Identify which cell holds the provided text, then report its [X, Y] central coordinate. 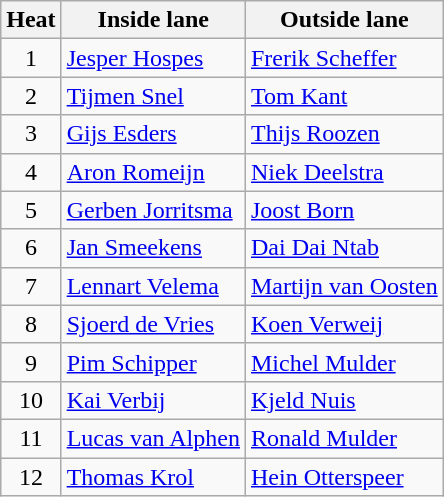
Sjoerd de Vries [153, 324]
Frerik Scheffer [344, 58]
Dai Dai Ntab [344, 248]
9 [31, 362]
Inside lane [153, 20]
Ronald Mulder [344, 438]
2 [31, 96]
Gerben Jorritsma [153, 210]
Lucas van Alphen [153, 438]
Gijs Esders [153, 134]
Thomas Krol [153, 477]
Martijn van Oosten [344, 286]
Kjeld Nuis [344, 400]
Tom Kant [344, 96]
12 [31, 477]
3 [31, 134]
Aron Romeijn [153, 172]
Tijmen Snel [153, 96]
Pim Schipper [153, 362]
Koen Verweij [344, 324]
Outside lane [344, 20]
Niek Deelstra [344, 172]
Jesper Hospes [153, 58]
Heat [31, 20]
Hein Otterspeer [344, 477]
Kai Verbij [153, 400]
1 [31, 58]
10 [31, 400]
Michel Mulder [344, 362]
7 [31, 286]
8 [31, 324]
6 [31, 248]
5 [31, 210]
4 [31, 172]
Thijs Roozen [344, 134]
11 [31, 438]
Joost Born [344, 210]
Lennart Velema [153, 286]
Jan Smeekens [153, 248]
